Pinpoint the cell where the given text exists, returning its [x, y] midpoint coordinate. 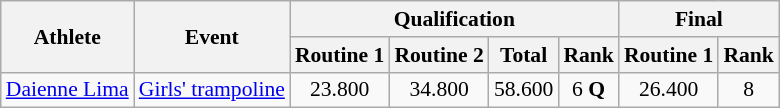
Final [699, 19]
58.600 [524, 90]
8 [748, 90]
26.400 [668, 90]
Total [524, 55]
23.800 [340, 90]
Athlete [68, 36]
Routine 2 [438, 55]
Girls' trampoline [212, 90]
Qualification [454, 19]
Event [212, 36]
6 Q [588, 90]
Daienne Lima [68, 90]
34.800 [438, 90]
